Locate the cell with the specified text and output its (x, y) center coordinate. 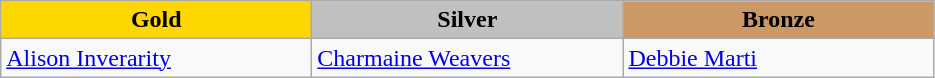
Gold (156, 20)
Silver (468, 20)
Debbie Marti (778, 58)
Bronze (778, 20)
Alison Inverarity (156, 58)
Charmaine Weavers (468, 58)
